Identify which cell holds the provided text, then report its [X, Y] central coordinate. 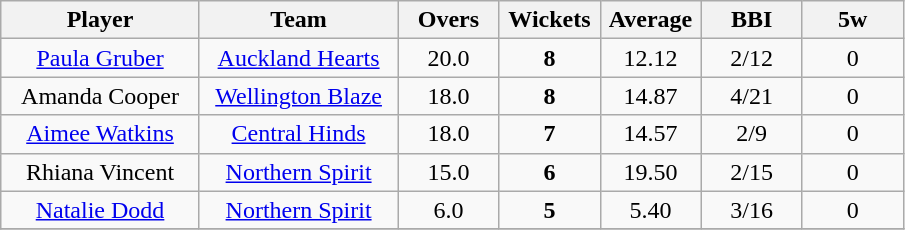
Overs [448, 20]
15.0 [448, 172]
6 [550, 172]
Amanda Cooper [100, 96]
Natalie Dodd [100, 210]
12.12 [650, 58]
20.0 [448, 58]
6.0 [448, 210]
Central Hinds [298, 134]
7 [550, 134]
4/21 [752, 96]
Aimee Watkins [100, 134]
5 [550, 210]
3/16 [752, 210]
14.87 [650, 96]
Rhiana Vincent [100, 172]
Player [100, 20]
BBI [752, 20]
2/12 [752, 58]
2/15 [752, 172]
Team [298, 20]
2/9 [752, 134]
5.40 [650, 210]
14.57 [650, 134]
Average [650, 20]
Paula Gruber [100, 58]
19.50 [650, 172]
Wellington Blaze [298, 96]
Wickets [550, 20]
5w [852, 20]
Auckland Hearts [298, 58]
